Return [x, y] of the center of cell containing provided text 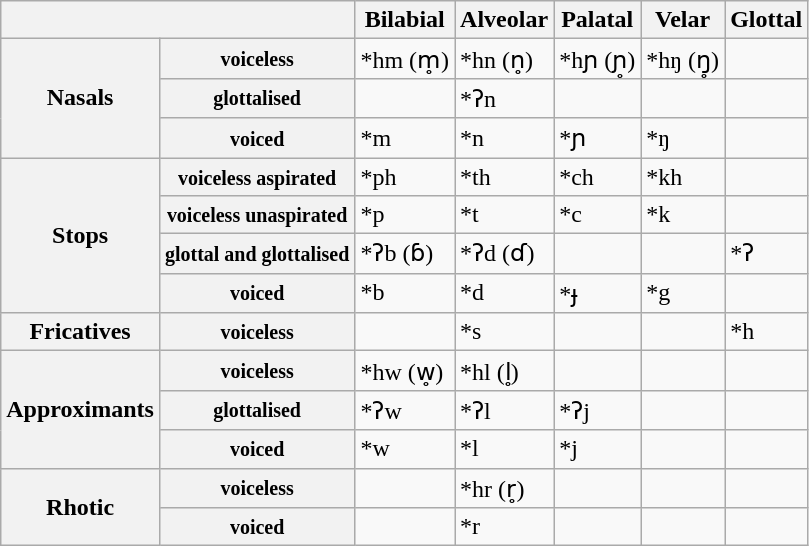
*ɲ [598, 138]
*g [683, 293]
*ph [405, 177]
*b [405, 293]
*ʔn [504, 98]
*s [504, 332]
*p [405, 215]
*w [405, 449]
*ŋ [683, 138]
*hl (l̥) [504, 371]
Stops [80, 236]
Palatal [598, 20]
*t [504, 215]
Approximants [80, 410]
*ɟ [598, 293]
Glottal [766, 20]
Velar [683, 20]
*n [504, 138]
*ʔl [504, 410]
*j [598, 449]
*l [504, 449]
*ʔb (ɓ) [405, 254]
*c [598, 215]
*k [683, 215]
*hm (m̥) [405, 59]
*ʔ [766, 254]
*r [504, 527]
*h [766, 332]
*m [405, 138]
*hɲ (ɲ̥) [598, 59]
*ʔj [598, 410]
glottal and glottalised [256, 254]
*d [504, 293]
*ʔw [405, 410]
voiceless unaspirated [256, 215]
*hw (w̥) [405, 371]
*hn (n̥) [504, 59]
*th [504, 177]
Nasals [80, 98]
*ch [598, 177]
Fricatives [80, 332]
voiceless aspirated [256, 177]
Alveolar [504, 20]
*kh [683, 177]
Rhotic [80, 507]
*ʔd (ɗ) [504, 254]
*hr (r̥) [504, 488]
Bilabial [405, 20]
*hŋ (ŋ̥) [683, 59]
